Scan for the cell matching the given text and deliver its (X, Y) coordinate at center. 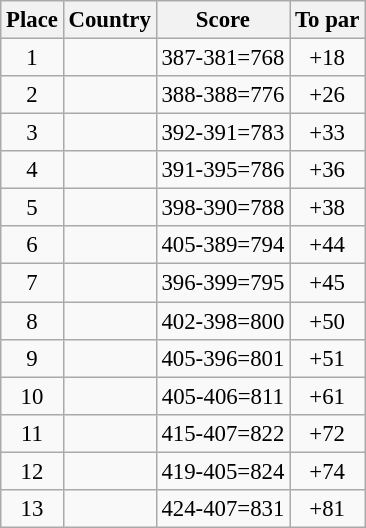
+38 (328, 208)
+18 (328, 58)
387-381=768 (223, 58)
Place (32, 20)
424-407=831 (223, 509)
10 (32, 396)
Score (223, 20)
+44 (328, 245)
396-399=795 (223, 283)
1 (32, 58)
6 (32, 245)
7 (32, 283)
3 (32, 133)
+50 (328, 321)
+74 (328, 471)
Country (110, 20)
To par (328, 20)
5 (32, 208)
398-390=788 (223, 208)
11 (32, 433)
4 (32, 170)
+72 (328, 433)
405-389=794 (223, 245)
+81 (328, 509)
391-395=786 (223, 170)
+61 (328, 396)
415-407=822 (223, 433)
419-405=824 (223, 471)
+36 (328, 170)
+51 (328, 358)
2 (32, 95)
8 (32, 321)
392-391=783 (223, 133)
388-388=776 (223, 95)
+33 (328, 133)
13 (32, 509)
+26 (328, 95)
405-406=811 (223, 396)
+45 (328, 283)
405-396=801 (223, 358)
9 (32, 358)
402-398=800 (223, 321)
12 (32, 471)
